Return [X, Y] of the center of cell containing provided text 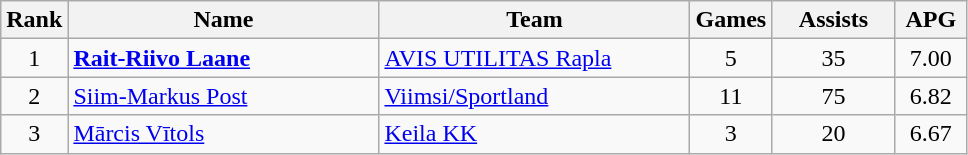
Viimsi/Sportland [534, 96]
Games [731, 20]
AVIS UTILITAS Rapla [534, 58]
Rank [34, 20]
6.67 [930, 134]
Siim-Markus Post [224, 96]
Rait-Riivo Laane [224, 58]
20 [834, 134]
1 [34, 58]
5 [731, 58]
75 [834, 96]
35 [834, 58]
Assists [834, 20]
APG [930, 20]
Name [224, 20]
Team [534, 20]
Mārcis Vītols [224, 134]
6.82 [930, 96]
11 [731, 96]
Keila KK [534, 134]
2 [34, 96]
7.00 [930, 58]
